Output the [x, y] coordinate of the center of the cell containing the given text.  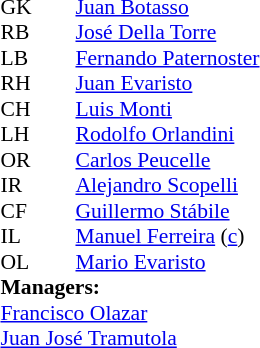
CF [19, 211]
IR [19, 185]
Carlos Peucelle [167, 160]
José Della Torre [167, 33]
Alejandro Scopelli [167, 185]
LH [19, 135]
Luis Monti [167, 109]
Mario Evaristo [167, 262]
CH [19, 109]
Guillermo Stábile [167, 211]
Fernando Paternoster [167, 58]
IL [19, 237]
LB [19, 58]
Manuel Ferreira (c) [167, 237]
Rodolfo Orlandini [167, 135]
Managers: [130, 287]
Juan Evaristo [167, 83]
OL [19, 262]
RB [19, 33]
RH [19, 83]
OR [19, 160]
